Capture the cell that displays the provided text and extract its (X, Y) central coordinate. 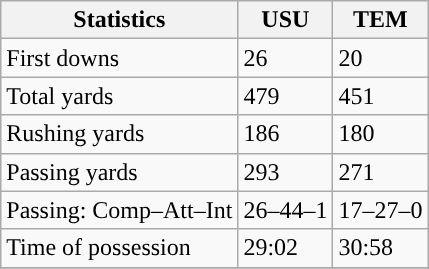
30:58 (380, 248)
Time of possession (120, 248)
First downs (120, 58)
USU (286, 20)
180 (380, 134)
17–27–0 (380, 210)
293 (286, 172)
Rushing yards (120, 134)
26–44–1 (286, 210)
Passing: Comp–Att–Int (120, 210)
Statistics (120, 20)
TEM (380, 20)
20 (380, 58)
451 (380, 96)
271 (380, 172)
26 (286, 58)
479 (286, 96)
29:02 (286, 248)
Passing yards (120, 172)
186 (286, 134)
Total yards (120, 96)
